Extract the [x, y] coordinate from the center of the cell holding the provided text.  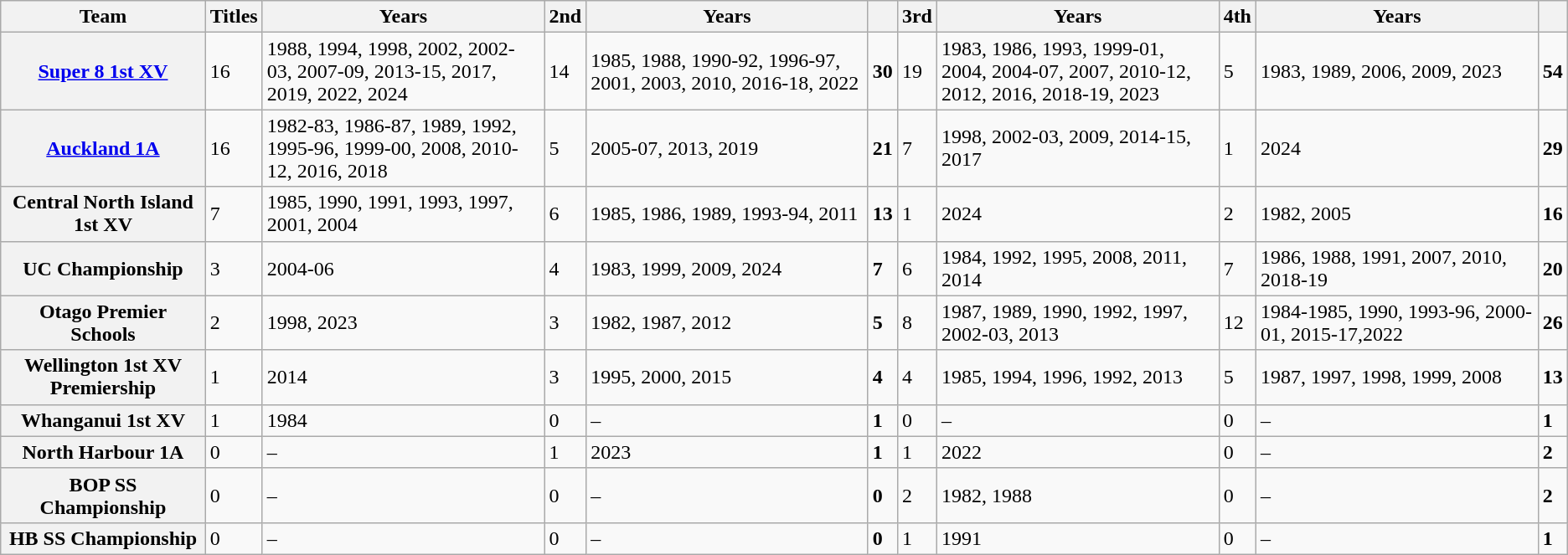
North Harbour 1A [103, 452]
Central North Island 1st XV [103, 214]
1987, 1989, 1990, 1992, 1997, 2002-03, 2013 [1077, 323]
1985, 1988, 1990-92, 1996-97, 2001, 2003, 2010, 2016-18, 2022 [727, 71]
1988, 1994, 1998, 2002, 2002-03, 2007-09, 2013-15, 2017, 2019, 2022, 2024 [404, 71]
Super 8 1st XV [103, 71]
1983, 1999, 2009, 2024 [727, 268]
2nd [565, 17]
Whanganui 1st XV [103, 420]
1985, 1994, 1996, 1992, 2013 [1077, 377]
Titles [234, 17]
1985, 1990, 1991, 1993, 1997, 2001, 2004 [404, 214]
1998, 2002-03, 2009, 2014-15, 2017 [1077, 148]
21 [883, 148]
1984-1985, 1990, 1993-96, 2000-01, 2015-17,2022 [1397, 323]
1984, 1992, 1995, 2008, 2011, 2014 [1077, 268]
2004-06 [404, 268]
26 [1553, 323]
1998, 2023 [404, 323]
UC Championship [103, 268]
3rd [916, 17]
1991 [1077, 538]
1982, 2005 [1397, 214]
54 [1553, 71]
2005-07, 2013, 2019 [727, 148]
2022 [1077, 452]
1982, 1988 [1077, 496]
1982-83, 1986-87, 1989, 1992, 1995-96, 1999-00, 2008, 2010-12, 2016, 2018 [404, 148]
BOP SS Championship [103, 496]
20 [1553, 268]
Auckland 1A [103, 148]
14 [565, 71]
12 [1237, 323]
2023 [727, 452]
Team [103, 17]
29 [1553, 148]
Wellington 1st XV Premiership [103, 377]
2014 [404, 377]
19 [916, 71]
8 [916, 323]
Otago Premier Schools [103, 323]
30 [883, 71]
1995, 2000, 2015 [727, 377]
HB SS Championship [103, 538]
4th [1237, 17]
1983, 1989, 2006, 2009, 2023 [1397, 71]
1982, 1987, 2012 [727, 323]
1985, 1986, 1989, 1993-94, 2011 [727, 214]
1983, 1986, 1993, 1999-01, 2004, 2004-07, 2007, 2010-12, 2012, 2016, 2018-19, 2023 [1077, 71]
1987, 1997, 1998, 1999, 2008 [1397, 377]
1984 [404, 420]
1986, 1988, 1991, 2007, 2010, 2018-19 [1397, 268]
